From the cell containing the given text, extract its center point as [x, y] coordinate. 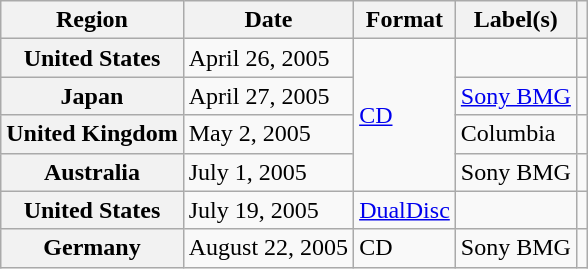
Japan [92, 96]
April 26, 2005 [268, 58]
Columbia [516, 134]
April 27, 2005 [268, 96]
Germany [92, 248]
July 1, 2005 [268, 172]
United Kingdom [92, 134]
August 22, 2005 [268, 248]
July 19, 2005 [268, 210]
May 2, 2005 [268, 134]
Label(s) [516, 20]
DualDisc [405, 210]
Region [92, 20]
Date [268, 20]
Australia [92, 172]
Format [405, 20]
